Pinpoint the cell where the given text exists, returning its (X, Y) midpoint coordinate. 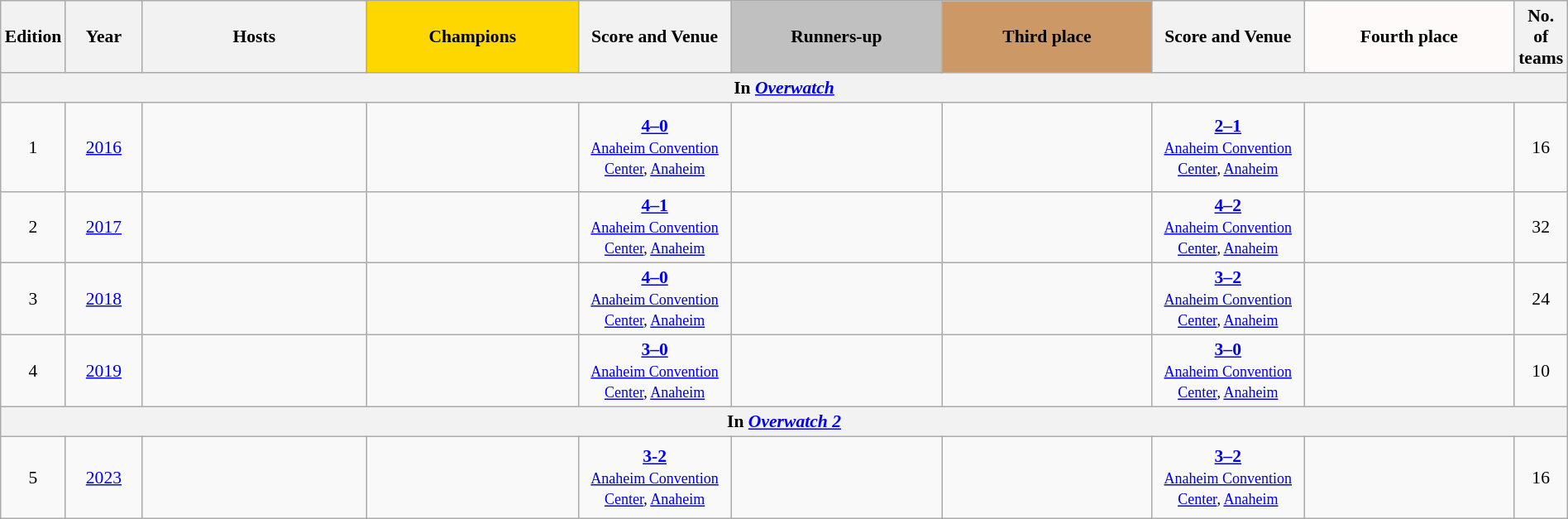
No. of teams (1541, 36)
4 (33, 371)
Runners-up (837, 36)
Hosts (255, 36)
2 (33, 227)
3 (33, 300)
Edition (33, 36)
2–1Anaheim Convention Center, Anaheim (1228, 147)
2018 (103, 300)
Year (103, 36)
Champions (473, 36)
3-2Anaheim Convention Center, Anaheim (655, 478)
In Overwatch 2 (784, 421)
5 (33, 478)
2017 (103, 227)
In Overwatch (784, 88)
Fourth place (1409, 36)
4–2Anaheim Convention Center, Anaheim (1228, 227)
32 (1541, 227)
2023 (103, 478)
24 (1541, 300)
10 (1541, 371)
2016 (103, 147)
1 (33, 147)
2019 (103, 371)
4–1Anaheim Convention Center, Anaheim (655, 227)
Third place (1047, 36)
